Scan for the cell matching the given text and deliver its (X, Y) coordinate at center. 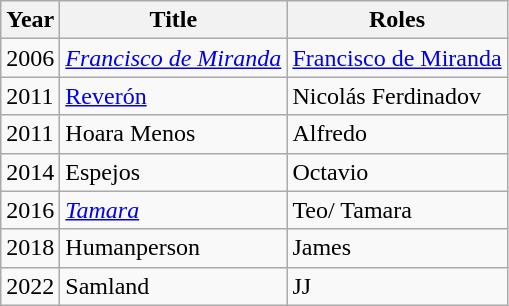
2016 (30, 210)
Tamara (174, 210)
Hoara Menos (174, 134)
Teo/ Tamara (397, 210)
2006 (30, 58)
Espejos (174, 172)
Roles (397, 20)
Octavio (397, 172)
James (397, 248)
Reverón (174, 96)
Nicolás Ferdinadov (397, 96)
2018 (30, 248)
2014 (30, 172)
Samland (174, 286)
JJ (397, 286)
2022 (30, 286)
Humanperson (174, 248)
Alfredo (397, 134)
Title (174, 20)
Year (30, 20)
